Determine the [x, y] coordinate at the center of the cell enclosing the given text.  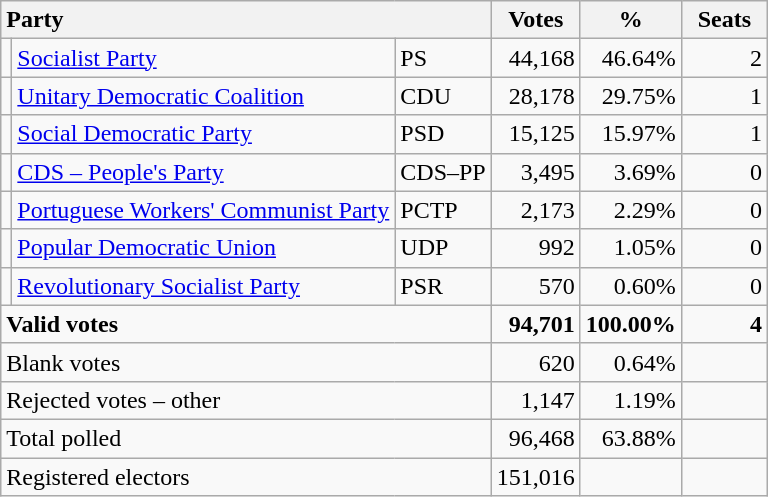
Social Democratic Party [204, 134]
UDP [443, 248]
Total polled [246, 438]
% [630, 20]
2,173 [536, 210]
620 [536, 362]
28,178 [536, 96]
1.19% [630, 400]
15.97% [630, 134]
Votes [536, 20]
CDS–PP [443, 172]
992 [536, 248]
46.64% [630, 58]
Party [246, 20]
3.69% [630, 172]
Seats [724, 20]
151,016 [536, 477]
Registered electors [246, 477]
Blank votes [246, 362]
100.00% [630, 324]
Rejected votes – other [246, 400]
1,147 [536, 400]
Portuguese Workers' Communist Party [204, 210]
94,701 [536, 324]
2.29% [630, 210]
PSR [443, 286]
0.64% [630, 362]
Socialist Party [204, 58]
Valid votes [246, 324]
CDS – People's Party [204, 172]
Unitary Democratic Coalition [204, 96]
Popular Democratic Union [204, 248]
CDU [443, 96]
2 [724, 58]
PCTP [443, 210]
PS [443, 58]
29.75% [630, 96]
63.88% [630, 438]
Revolutionary Socialist Party [204, 286]
4 [724, 324]
570 [536, 286]
PSD [443, 134]
1.05% [630, 248]
3,495 [536, 172]
44,168 [536, 58]
15,125 [536, 134]
0.60% [630, 286]
96,468 [536, 438]
